Detect which cell encompasses the target text, then output its (X, Y) center coordinate. 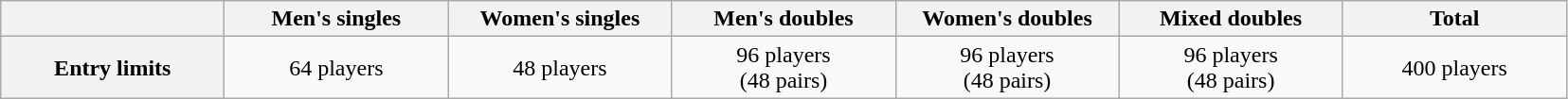
Men's doubles (784, 19)
Women's doubles (1007, 19)
48 players (560, 68)
64 players (336, 68)
Entry limits (113, 68)
Mixed doubles (1231, 19)
400 players (1454, 68)
Women's singles (560, 19)
Men's singles (336, 19)
Total (1454, 19)
